Search for the cell housing the specified text and yield its (X, Y) center coordinate. 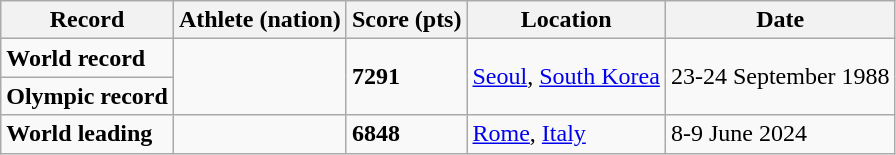
7291 (406, 77)
23-24 September 1988 (780, 77)
8-9 June 2024 (780, 134)
World record (88, 58)
World leading (88, 134)
6848 (406, 134)
Score (pts) (406, 20)
Rome, Italy (566, 134)
Olympic record (88, 96)
Seoul, South Korea (566, 77)
Location (566, 20)
Date (780, 20)
Record (88, 20)
Athlete (nation) (260, 20)
